Extract the (x, y) coordinate from the center of the cell holding the provided text.  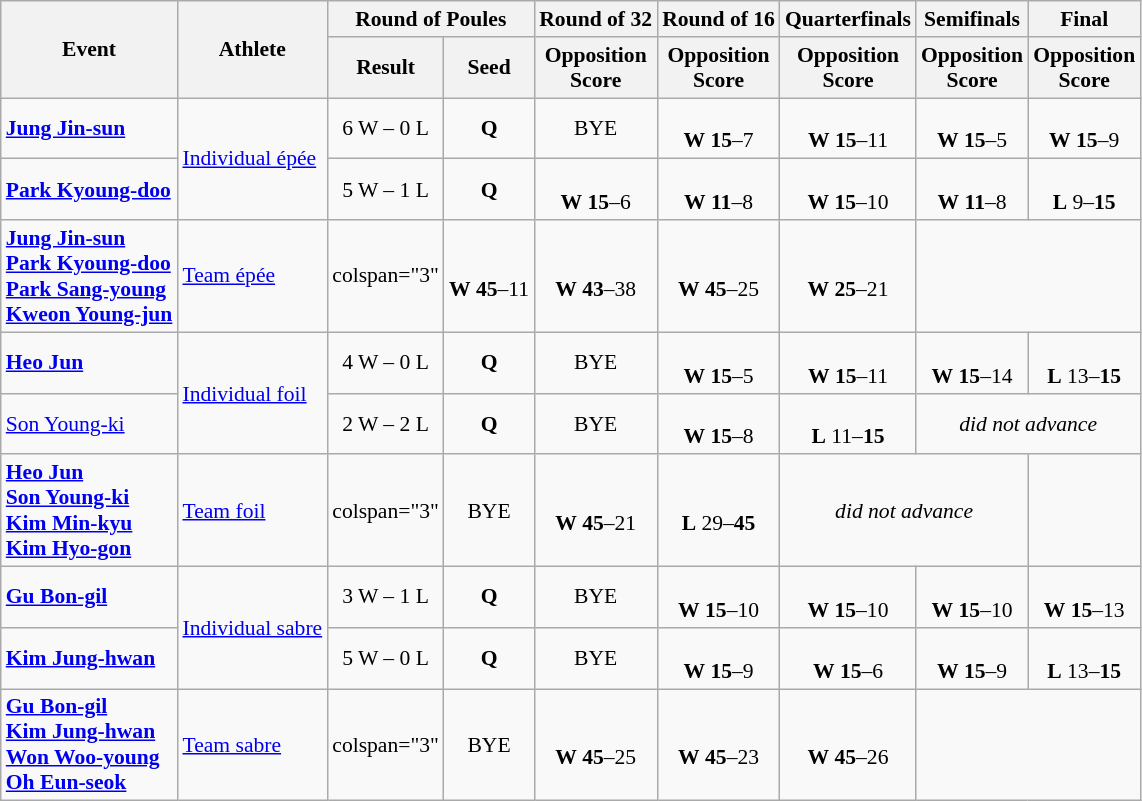
Individual épée (252, 159)
W 25–21 (848, 276)
Jung Jin-sun (90, 128)
L 11–15 (848, 424)
Team épée (252, 276)
Gu Bon-gil (90, 598)
2 W – 2 L (386, 424)
Round of 16 (718, 19)
4 W – 0 L (386, 362)
Team foil (252, 511)
Result (386, 68)
Son Young-ki (90, 424)
W 15–14 (972, 362)
Athlete (252, 50)
3 W – 1 L (386, 598)
Heo Jun (90, 362)
Park Kyoung-doo (90, 190)
Event (90, 50)
Team sabre (252, 745)
6 W – 0 L (386, 128)
Final (1084, 19)
Individual sabre (252, 628)
Gu Bon-gilKim Jung-hwanWon Woo-youngOh Eun-seok (90, 745)
W 45–26 (848, 745)
Quarterfinals (848, 19)
Round of 32 (596, 19)
W 43–38 (596, 276)
W 15–13 (1084, 598)
Round of Poules (430, 19)
W 45–11 (489, 276)
Individual foil (252, 393)
L 9–15 (1084, 190)
W 15–7 (718, 128)
W 45–23 (718, 745)
Jung Jin-sunPark Kyoung-dooPark Sang-youngKweon Young-jun (90, 276)
W 15–8 (718, 424)
Heo JunSon Young-kiKim Min-kyuKim Hyo-gon (90, 511)
L 29–45 (718, 511)
Kim Jung-hwan (90, 658)
5 W – 1 L (386, 190)
Seed (489, 68)
Semifinals (972, 19)
W 45–21 (596, 511)
5 W – 0 L (386, 658)
